Return [x, y] of the center of cell containing provided text 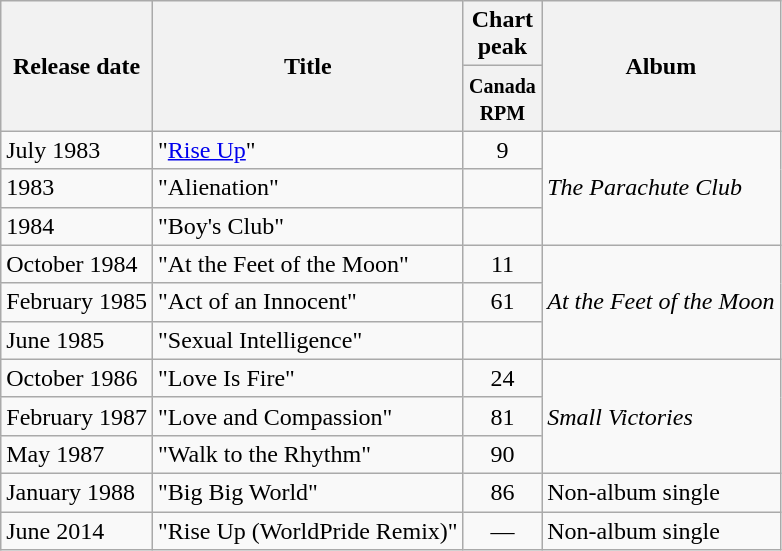
"At the Feet of the Moon" [308, 264]
"Love Is Fire" [308, 378]
Release date [77, 66]
"Act of an Innocent" [308, 302]
May 1987 [77, 454]
9 [502, 150]
June 1985 [77, 340]
61 [502, 302]
"Love and Compassion" [308, 416]
"Sexual Intelligence" [308, 340]
1984 [77, 226]
"Alienation" [308, 188]
"Walk to the Rhythm" [308, 454]
January 1988 [77, 492]
Chart peak [502, 34]
"Rise Up" [308, 150]
90 [502, 454]
October 1984 [77, 264]
February 1987 [77, 416]
86 [502, 492]
February 1985 [77, 302]
July 1983 [77, 150]
1983 [77, 188]
CanadaRPM [502, 98]
June 2014 [77, 531]
24 [502, 378]
"Big Big World" [308, 492]
Album [661, 66]
"Boy's Club" [308, 226]
81 [502, 416]
At the Feet of the Moon [661, 302]
"Rise Up (WorldPride Remix)" [308, 531]
Title [308, 66]
11 [502, 264]
— [502, 531]
October 1986 [77, 378]
Small Victories [661, 416]
The Parachute Club [661, 188]
